Return (x, y) of the center of cell containing provided text 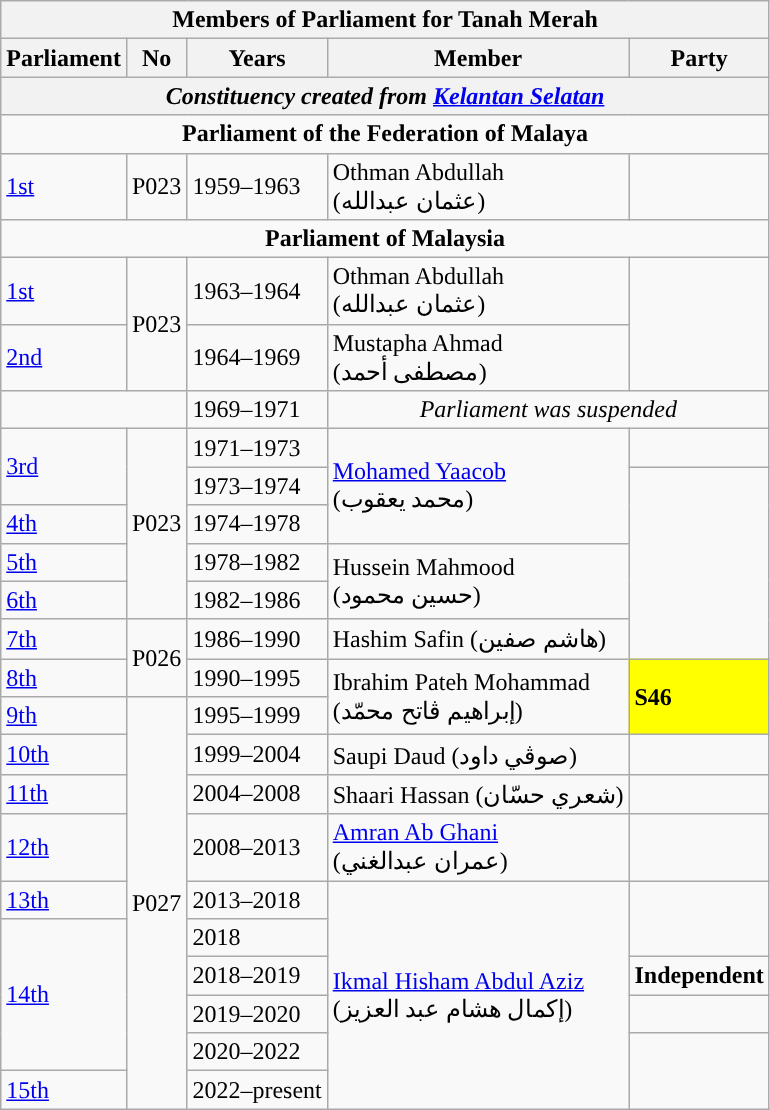
1982–1986 (257, 600)
Parliament (64, 58)
2020–2022 (257, 1052)
P026 (156, 658)
1971–1973 (257, 448)
Party (699, 58)
1999–2004 (257, 755)
4th (64, 524)
1990–1995 (257, 678)
1978–1982 (257, 562)
1974–1978 (257, 524)
2022–present (257, 1090)
1959–1963 (257, 186)
1964–1969 (257, 358)
8th (64, 678)
P027 (156, 903)
Member (478, 58)
Parliament was suspended (548, 410)
Ibrahim Pateh Mohammad (إبراهيم ڤاتح محمّد) (478, 697)
Years (257, 58)
1969–1971 (257, 410)
Hashim Safin (هاشم صفين) (478, 639)
1995–1999 (257, 716)
11th (64, 794)
Constituency created from Kelantan Selatan (386, 96)
14th (64, 995)
2018–2019 (257, 976)
1963–1964 (257, 292)
7th (64, 639)
Ikmal Hisham Abdul Aziz (إكمال هشام عبد العزيز) (478, 994)
3rd (64, 467)
2019–2020 (257, 1014)
Mustapha Ahmad (مصطفى أحمد) (478, 358)
Shaari Hassan (شعري حسّان) (478, 794)
Mohamed Yaacob (محمد يعقوب) (478, 486)
15th (64, 1090)
2nd (64, 358)
12th (64, 848)
Amran Ab Ghani (عمران عبدالغني) (478, 848)
Parliament of Malaysia (386, 239)
2004–2008 (257, 794)
Independent (699, 976)
No (156, 58)
Members of Parliament for Tanah Merah (386, 20)
6th (64, 600)
1986–1990 (257, 639)
9th (64, 716)
5th (64, 562)
S46 (699, 697)
10th (64, 755)
Hussein Mahmood (حسين محمود) (478, 581)
Parliament of the Federation of Malaya (386, 134)
2013–2018 (257, 899)
Saupi Daud (صوڤي داود) (478, 755)
2018 (257, 938)
13th (64, 899)
2008–2013 (257, 848)
1973–1974 (257, 486)
